For the text-containing cell, return its midpoint in [x, y] coordinate format. 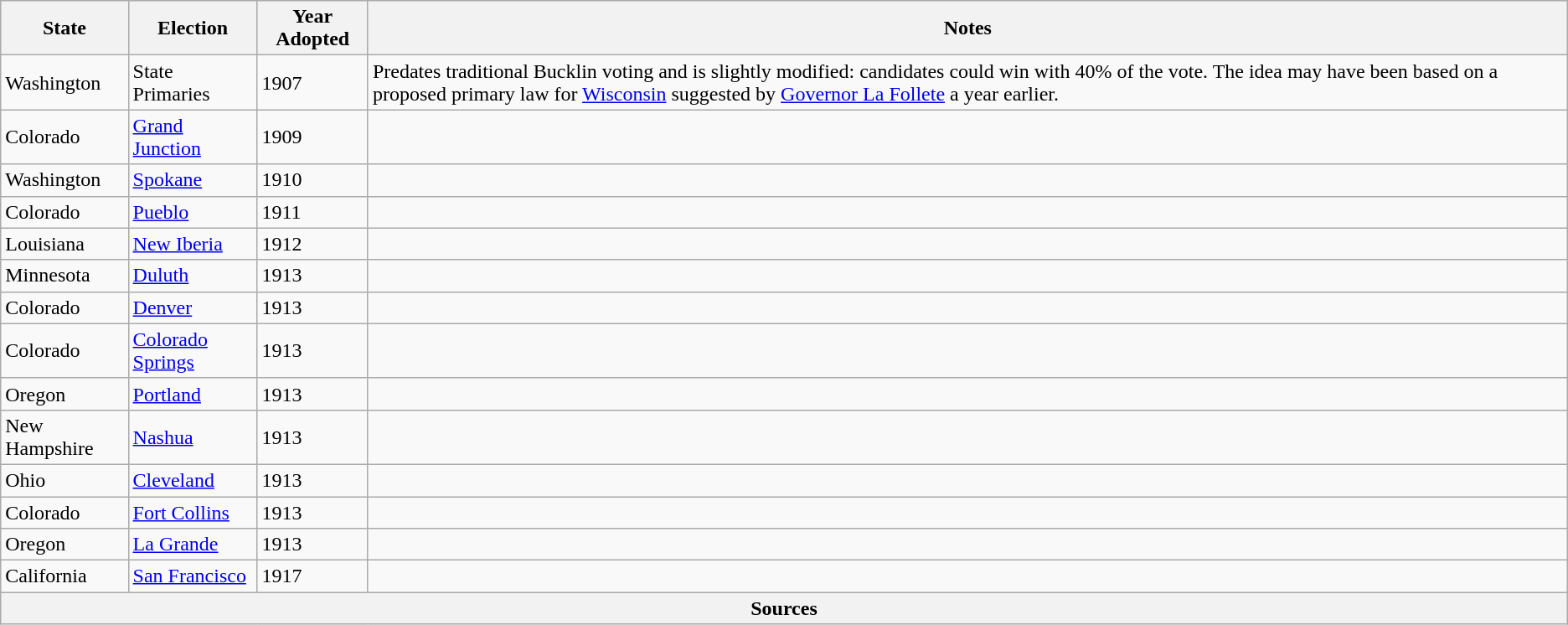
Year Adopted [312, 28]
1909 [312, 137]
Cleveland [193, 480]
California [64, 576]
Grand Junction [193, 137]
San Francisco [193, 576]
Notes [967, 28]
1907 [312, 82]
Nashua [193, 437]
Sources [784, 608]
1911 [312, 212]
Minnesota [64, 276]
Colorado Springs [193, 350]
Portland [193, 394]
State Primaries [193, 82]
1917 [312, 576]
New Hampshire [64, 437]
New Iberia [193, 244]
1910 [312, 180]
Ohio [64, 480]
La Grande [193, 545]
Denver [193, 307]
Pueblo [193, 212]
Election [193, 28]
Spokane [193, 180]
Duluth [193, 276]
State [64, 28]
Fort Collins [193, 512]
1912 [312, 244]
Louisiana [64, 244]
